Locate the cell with the specified text and output its [x, y] center coordinate. 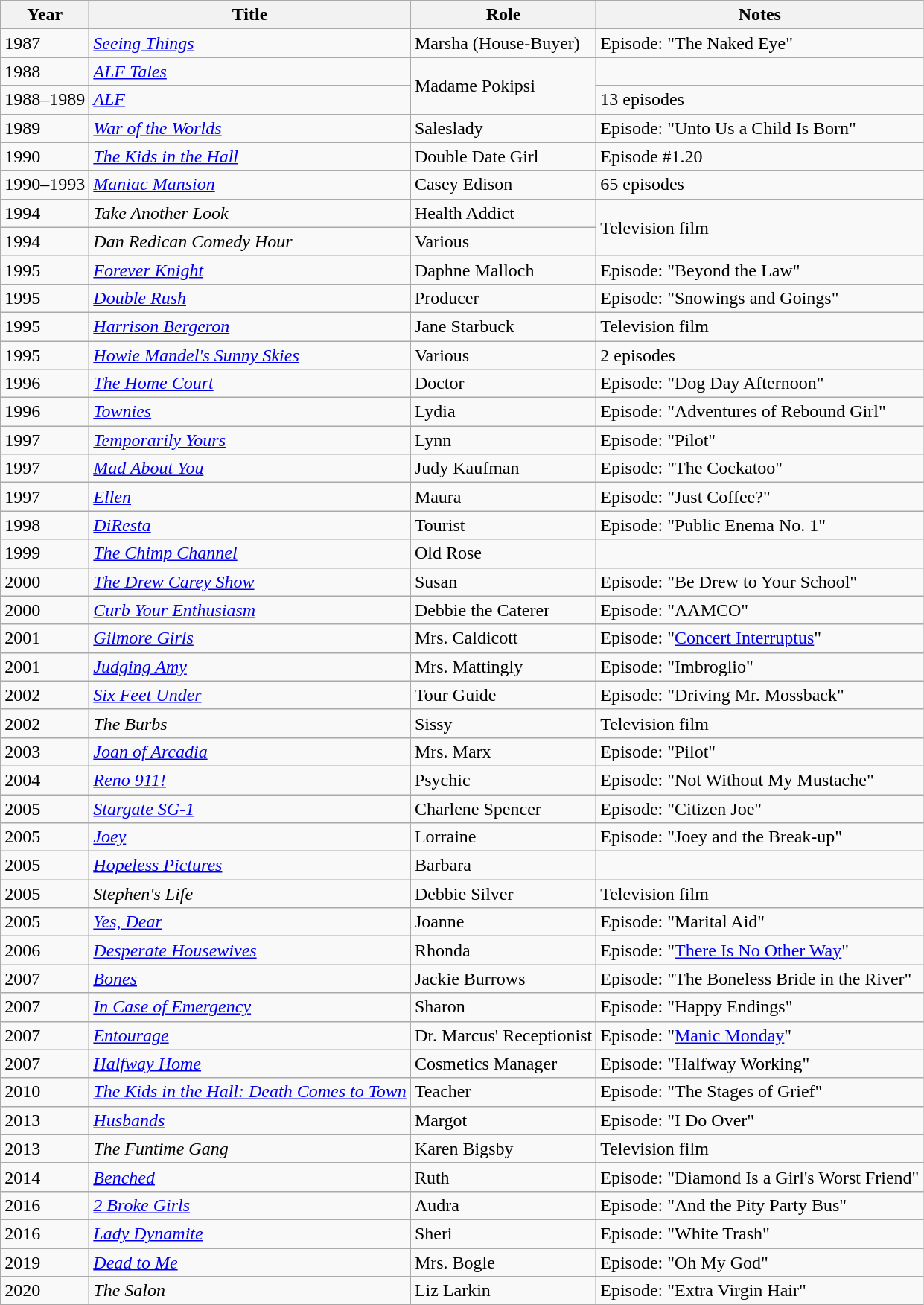
Episode: "The Naked Eye" [759, 43]
The Kids in the Hall [250, 156]
13 episodes [759, 100]
Episode: "There Is No Other Way" [759, 950]
Episode #1.20 [759, 156]
Dan Redican Comedy Hour [250, 241]
Reno 911! [250, 780]
Joey [250, 837]
Debbie the Caterer [503, 610]
Episode: "AAMCO" [759, 610]
Temporarily Yours [250, 440]
Lydia [503, 412]
Karen Bigsby [503, 1149]
2003 [45, 752]
2 Broke Girls [250, 1205]
Benched [250, 1177]
Episode: "And the Pity Party Bus" [759, 1205]
1988 [45, 72]
Daphne Malloch [503, 270]
Double Rush [250, 298]
Forever Knight [250, 270]
Stephen's Life [250, 894]
1990–1993 [45, 185]
The Drew Carey Show [250, 582]
War of the Worlds [250, 128]
The Funtime Gang [250, 1149]
1987 [45, 43]
Episode: "I Do Over" [759, 1120]
The Chimp Channel [250, 553]
Liz Larkin [503, 1291]
Halfway Home [250, 1064]
Marsha (House-Buyer) [503, 43]
Debbie Silver [503, 894]
Lorraine [503, 837]
Episode: "Happy Endings" [759, 1007]
Episode: "Public Enema No. 1" [759, 525]
Curb Your Enthusiasm [250, 610]
Gilmore Girls [250, 638]
Producer [503, 298]
Episode: "Joey and the Break-up" [759, 837]
Mad About You [250, 469]
Barbara [503, 866]
2004 [45, 780]
Episode: "Dog Day Afternoon" [759, 384]
Episode: "Driving Mr. Mossback" [759, 695]
Episode: "Oh My God" [759, 1263]
Mrs. Mattingly [503, 667]
Dr. Marcus' Receptionist [503, 1035]
Episode: "Adventures of Rebound Girl" [759, 412]
Entourage [250, 1035]
Take Another Look [250, 213]
Episode: "Diamond Is a Girl's Worst Friend" [759, 1177]
Ellen [250, 497]
Year [45, 15]
Episode: "Imbroglio" [759, 667]
Episode: "Citizen Joe" [759, 808]
Episode: "Manic Monday" [759, 1035]
Cosmetics Manager [503, 1064]
1990 [45, 156]
Psychic [503, 780]
Stargate SG-1 [250, 808]
Title [250, 15]
Notes [759, 15]
Townies [250, 412]
Episode: "The Stages of Grief" [759, 1092]
Madame Pokipsi [503, 86]
Episode: "Beyond the Law" [759, 270]
Doctor [503, 384]
Rhonda [503, 950]
2014 [45, 1177]
Margot [503, 1120]
Saleslady [503, 128]
Howie Mandel's Sunny Skies [250, 355]
Jackie Burrows [503, 979]
Teacher [503, 1092]
Harrison Bergeron [250, 326]
65 episodes [759, 185]
Episode: "Marital Aid" [759, 922]
Episode: "The Cockatoo" [759, 469]
Ruth [503, 1177]
Judging Amy [250, 667]
Mrs. Bogle [503, 1263]
1988–1989 [45, 100]
Episode: "Just Coffee?" [759, 497]
Sharon [503, 1007]
Seeing Things [250, 43]
Jane Starbuck [503, 326]
Joanne [503, 922]
Bones [250, 979]
2019 [45, 1263]
Episode: "Concert Interruptus" [759, 638]
Episode: "Halfway Working" [759, 1064]
Double Date Girl [503, 156]
Maniac Mansion [250, 185]
Lynn [503, 440]
Casey Edison [503, 185]
Health Addict [503, 213]
Audra [503, 1205]
Six Feet Under [250, 695]
The Kids in the Hall: Death Comes to Town [250, 1092]
Dead to Me [250, 1263]
1989 [45, 128]
ALF [250, 100]
The Burbs [250, 723]
1998 [45, 525]
2006 [45, 950]
Episode: "Be Drew to Your School" [759, 582]
DiResta [250, 525]
Hopeless Pictures [250, 866]
Lady Dynamite [250, 1233]
1999 [45, 553]
ALF Tales [250, 72]
Episode: "Extra Virgin Hair" [759, 1291]
Mrs. Caldicott [503, 638]
Yes, Dear [250, 922]
Episode: "The Boneless Bride in the River" [759, 979]
Susan [503, 582]
2010 [45, 1092]
In Case of Emergency [250, 1007]
Joan of Arcadia [250, 752]
Tour Guide [503, 695]
2 episodes [759, 355]
Desperate Housewives [250, 950]
Episode: "Not Without My Mustache" [759, 780]
Episode: "Unto Us a Child Is Born" [759, 128]
Sissy [503, 723]
Maura [503, 497]
Charlene Spencer [503, 808]
Sheri [503, 1233]
The Home Court [250, 384]
Mrs. Marx [503, 752]
Old Rose [503, 553]
Husbands [250, 1120]
Episode: "Snowings and Goings" [759, 298]
Role [503, 15]
2020 [45, 1291]
The Salon [250, 1291]
Episode: "White Trash" [759, 1233]
Tourist [503, 525]
Judy Kaufman [503, 469]
